Pinpoint the cell where the given text exists, returning its [x, y] midpoint coordinate. 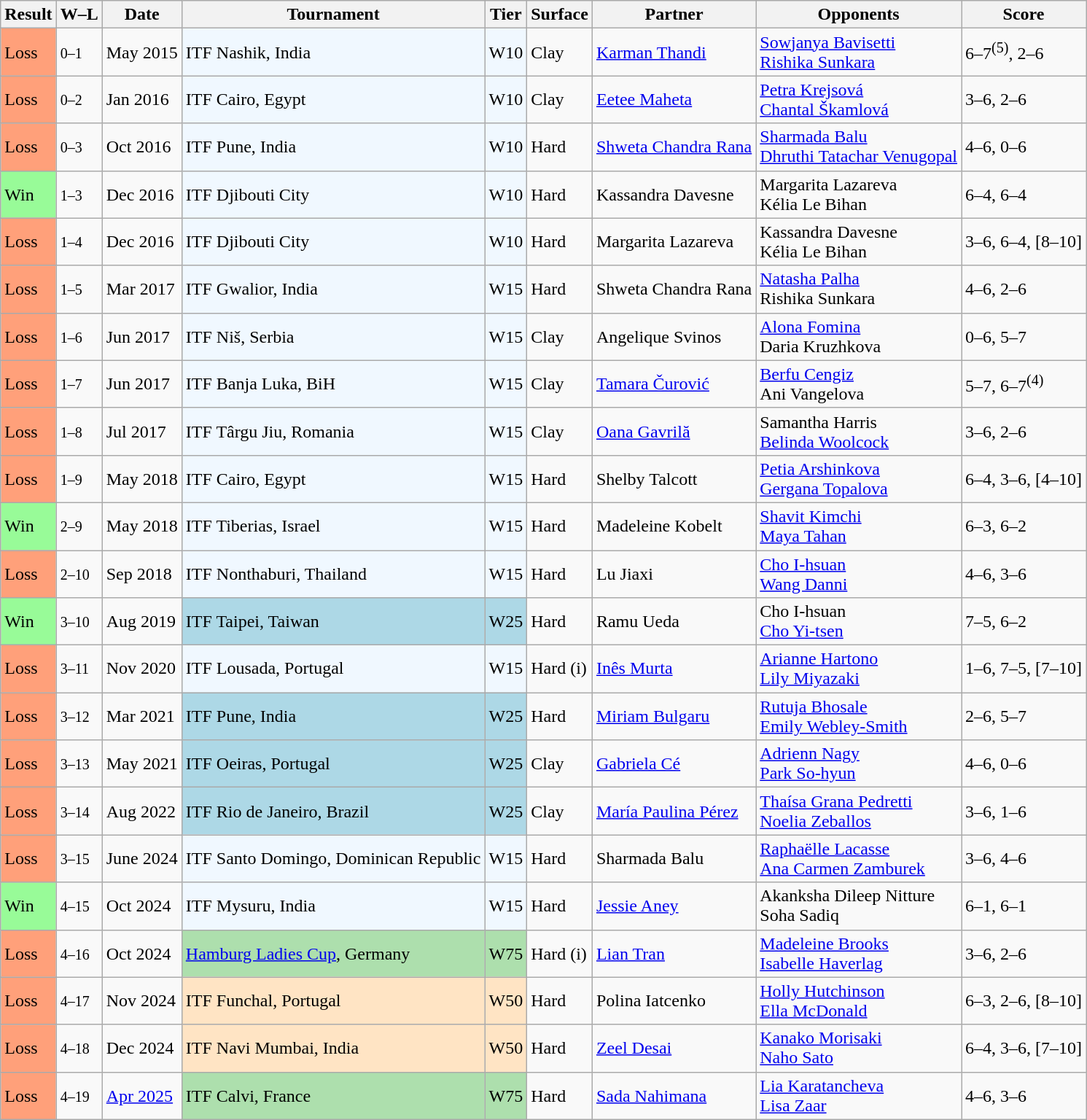
ITF Calvi, France [333, 1095]
Ramu Ueda [674, 621]
1–6, 7–5, [7–10] [1024, 669]
Nov 2020 [141, 669]
ITF Navi Mumbai, India [333, 1049]
Jan 2016 [141, 99]
ITF Taipei, Taiwan [333, 621]
Shelby Talcott [674, 478]
Cho I-hsuan Wang Danni [859, 573]
0–2 [79, 99]
ITF Gwalior, India [333, 289]
Result [28, 15]
Nov 2024 [141, 1000]
Sharmada Balu [674, 859]
3–6, 4–6 [1024, 859]
3–11 [79, 669]
Natasha Palha Rishika Sunkara [859, 289]
ITF Mysuru, India [333, 906]
3–13 [79, 764]
Adrienn Nagy Park So-hyun [859, 764]
May 2015 [141, 52]
María Paulina Pérez [674, 811]
Cho I-hsuan Cho Yi-tsen [859, 621]
0–3 [79, 147]
Gabriela Cé [674, 764]
Kassandra Davesne [674, 194]
Zeel Desai [674, 1049]
May 2021 [141, 764]
Jul 2017 [141, 432]
Lian Tran [674, 954]
4–19 [79, 1095]
3–14 [79, 811]
Eetee Maheta [674, 99]
6–4, 6–4 [1024, 194]
ITF Oeiras, Portugal [333, 764]
ITF Niš, Serbia [333, 337]
Margarita Lazareva Kélia Le Bihan [859, 194]
Raphaëlle Lacasse Ana Carmen Zamburek [859, 859]
June 2024 [141, 859]
6–3, 6–2 [1024, 526]
Alona Fomina Daria Kruzhkova [859, 337]
6–7(5), 2–6 [1024, 52]
ITF Tiberias, Israel [333, 526]
ITF Nashik, India [333, 52]
4–18 [79, 1049]
1–5 [79, 289]
Thaísa Grana Pedretti Noelia Zeballos [859, 811]
Kanako Morisaki Naho Sato [859, 1049]
Lu Jiaxi [674, 573]
Polina Iatcenko [674, 1000]
1–6 [79, 337]
1–3 [79, 194]
ITF Funchal, Portugal [333, 1000]
Tier [506, 15]
1–7 [79, 384]
6–1, 6–1 [1024, 906]
Sada Nahimana [674, 1095]
Angelique Svinos [674, 337]
Jessie Aney [674, 906]
Inês Murta [674, 669]
Arianne Hartono Lily Miyazaki [859, 669]
Petra Krejsová Chantal Škamlová [859, 99]
0–1 [79, 52]
3–15 [79, 859]
Karman Thandi [674, 52]
Madeleine Kobelt [674, 526]
4–6, 2–6 [1024, 289]
Tamara Čurović [674, 384]
ITF Banja Luka, BiH [333, 384]
Shavit Kimchi Maya Tahan [859, 526]
Miriam Bulgaru [674, 716]
Sharmada Balu Dhruthi Tatachar Venugopal [859, 147]
Hamburg Ladies Cup, Germany [333, 954]
3–6, 1–6 [1024, 811]
3–12 [79, 716]
4–17 [79, 1000]
ITF Lousada, Portugal [333, 669]
7–5, 6–2 [1024, 621]
Date [141, 15]
Score [1024, 15]
Dec 2024 [141, 1049]
1–4 [79, 242]
Apr 2025 [141, 1095]
Lia Karatancheva Lisa Zaar [859, 1095]
4–16 [79, 954]
ITF Rio de Janeiro, Brazil [333, 811]
Opponents [859, 15]
Tournament [333, 15]
Holly Hutchinson Ella McDonald [859, 1000]
Partner [674, 15]
Berfu Cengiz Ani Vangelova [859, 384]
Mar 2021 [141, 716]
0–6, 5–7 [1024, 337]
1–9 [79, 478]
6–4, 3–6, [4–10] [1024, 478]
ITF Nonthaburi, Thailand [333, 573]
3–6, 6–4, [8–10] [1024, 242]
Sep 2018 [141, 573]
2–6, 5–7 [1024, 716]
6–4, 3–6, [7–10] [1024, 1049]
ITF Santo Domingo, Dominican Republic [333, 859]
Kassandra Davesne Kélia Le Bihan [859, 242]
Akanksha Dileep Nitture Soha Sadiq [859, 906]
Oana Gavrilă [674, 432]
Rutuja Bhosale Emily Webley-Smith [859, 716]
W–L [79, 15]
Aug 2019 [141, 621]
Mar 2017 [141, 289]
ITF Târgu Jiu, Romania [333, 432]
2–9 [79, 526]
3–10 [79, 621]
5–7, 6–7(4) [1024, 384]
Oct 2016 [141, 147]
2–10 [79, 573]
6–3, 2–6, [8–10] [1024, 1000]
Petia Arshinkova Gergana Topalova [859, 478]
Margarita Lazareva [674, 242]
Surface [560, 15]
4–15 [79, 906]
1–8 [79, 432]
Samantha Harris Belinda Woolcock [859, 432]
Madeleine Brooks Isabelle Haverlag [859, 954]
Sowjanya Bavisetti Rishika Sunkara [859, 52]
Aug 2022 [141, 811]
